Return the (X, Y) coordinate for the center point of the cell that contains the specified text.  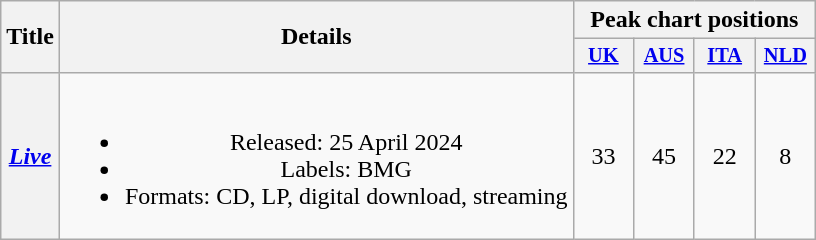
Released: 25 April 2024Labels: BMGFormats: CD, LP, digital download, streaming (316, 156)
Peak chart positions (694, 20)
33 (604, 156)
UK (604, 56)
8 (786, 156)
45 (664, 156)
NLD (786, 56)
AUS (664, 56)
Live (30, 156)
Details (316, 37)
Title (30, 37)
22 (724, 156)
ITA (724, 56)
